Search for the cell housing the specified text and yield its (X, Y) center coordinate. 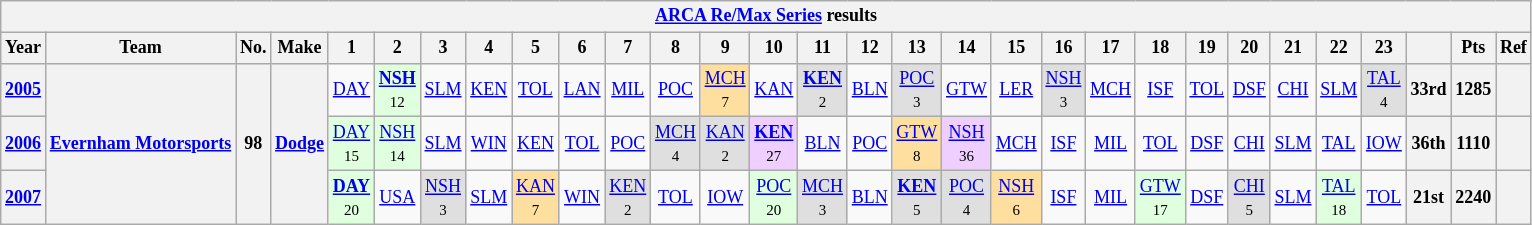
MCH7 (725, 90)
GTW8 (917, 144)
2006 (24, 144)
1110 (1474, 144)
21 (1293, 48)
15 (1016, 48)
2007 (24, 197)
33rd (1428, 90)
POC20 (774, 197)
GTW17 (1160, 197)
10 (774, 48)
POC3 (917, 90)
No. (254, 48)
7 (628, 48)
9 (725, 48)
MCH4 (676, 144)
POC4 (967, 197)
18 (1160, 48)
KAN7 (536, 197)
USA (397, 197)
KEN27 (774, 144)
2240 (1474, 197)
8 (676, 48)
LER (1016, 90)
KEN5 (917, 197)
NSH36 (967, 144)
TAL18 (1339, 197)
16 (1064, 48)
3 (443, 48)
1 (351, 48)
17 (1111, 48)
TAL (1339, 144)
98 (254, 144)
4 (489, 48)
KAN (774, 90)
NSH14 (397, 144)
1285 (1474, 90)
14 (967, 48)
5 (536, 48)
Ref (1514, 48)
11 (823, 48)
20 (1249, 48)
MCH3 (823, 197)
2 (397, 48)
NSH6 (1016, 197)
KAN2 (725, 144)
2005 (24, 90)
DAY20 (351, 197)
DAY15 (351, 144)
TAL4 (1384, 90)
12 (870, 48)
CHI5 (1249, 197)
GTW (967, 90)
19 (1206, 48)
22 (1339, 48)
21st (1428, 197)
Make (300, 48)
6 (582, 48)
LAN (582, 90)
Dodge (300, 144)
23 (1384, 48)
36th (1428, 144)
Evernham Motorsports (140, 144)
NSH12 (397, 90)
Pts (1474, 48)
Team (140, 48)
Year (24, 48)
DAY (351, 90)
ARCA Re/Max Series results (766, 16)
13 (917, 48)
